Pinpoint the cell where the given text exists, returning its (x, y) midpoint coordinate. 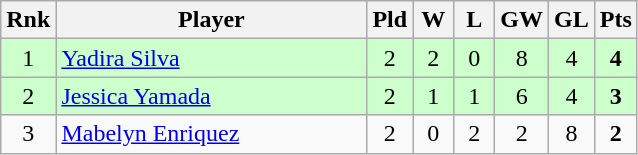
Pld (390, 20)
Player (212, 20)
W (434, 20)
Jessica Yamada (212, 96)
GL (572, 20)
Mabelyn Enriquez (212, 134)
Pts (616, 20)
L (474, 20)
6 (522, 96)
Rnk (28, 20)
GW (522, 20)
Yadira Silva (212, 58)
